Pinpoint the cell where the given text exists, returning its (x, y) midpoint coordinate. 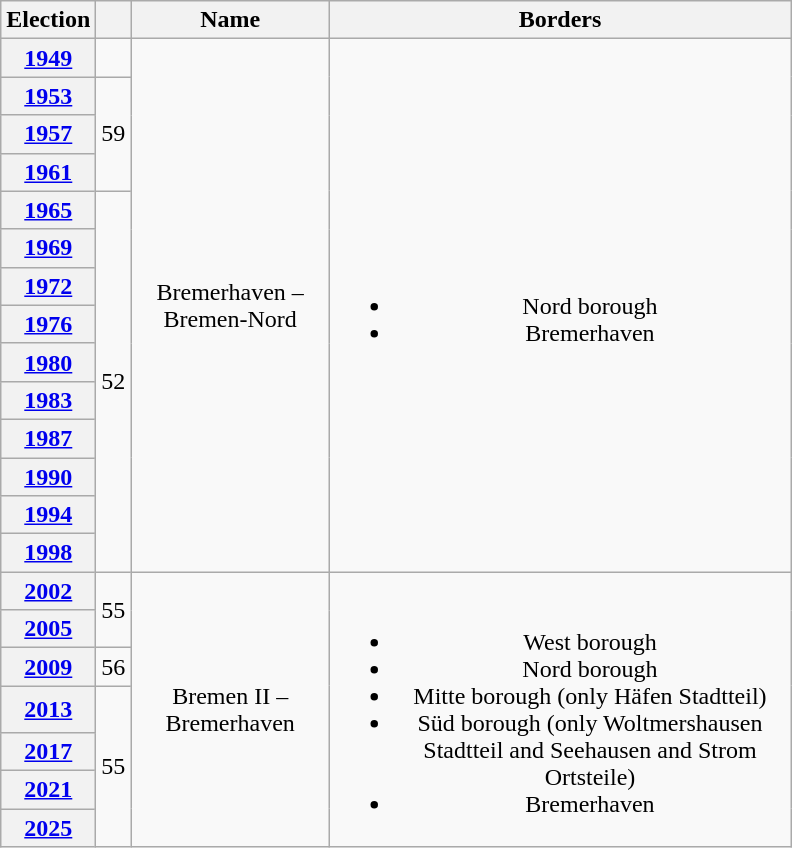
56 (114, 667)
1961 (48, 172)
1994 (48, 515)
1976 (48, 324)
2002 (48, 591)
52 (114, 382)
1949 (48, 58)
1957 (48, 134)
Bremen II – Bremerhaven (230, 710)
2025 (48, 828)
59 (114, 134)
Election (48, 20)
1953 (48, 96)
1965 (48, 210)
1990 (48, 477)
1983 (48, 400)
Borders (560, 20)
Name (230, 20)
Nord boroughBremerhaven (560, 306)
2017 (48, 752)
1998 (48, 553)
2009 (48, 667)
West boroughNord boroughMitte borough (only Häfen Stadtteil)Süd borough (only Woltmershausen Stadtteil and Seehausen and Strom Ortsteile)Bremerhaven (560, 710)
1972 (48, 286)
2005 (48, 629)
2013 (48, 710)
2021 (48, 790)
Bremerhaven – Bremen-Nord (230, 306)
1987 (48, 438)
1969 (48, 248)
1980 (48, 362)
